Locate the cell with the specified text and output its (X, Y) center coordinate. 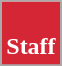
Staff (31, 34)
